Output the (x, y) coordinate of the center of the cell containing the given text.  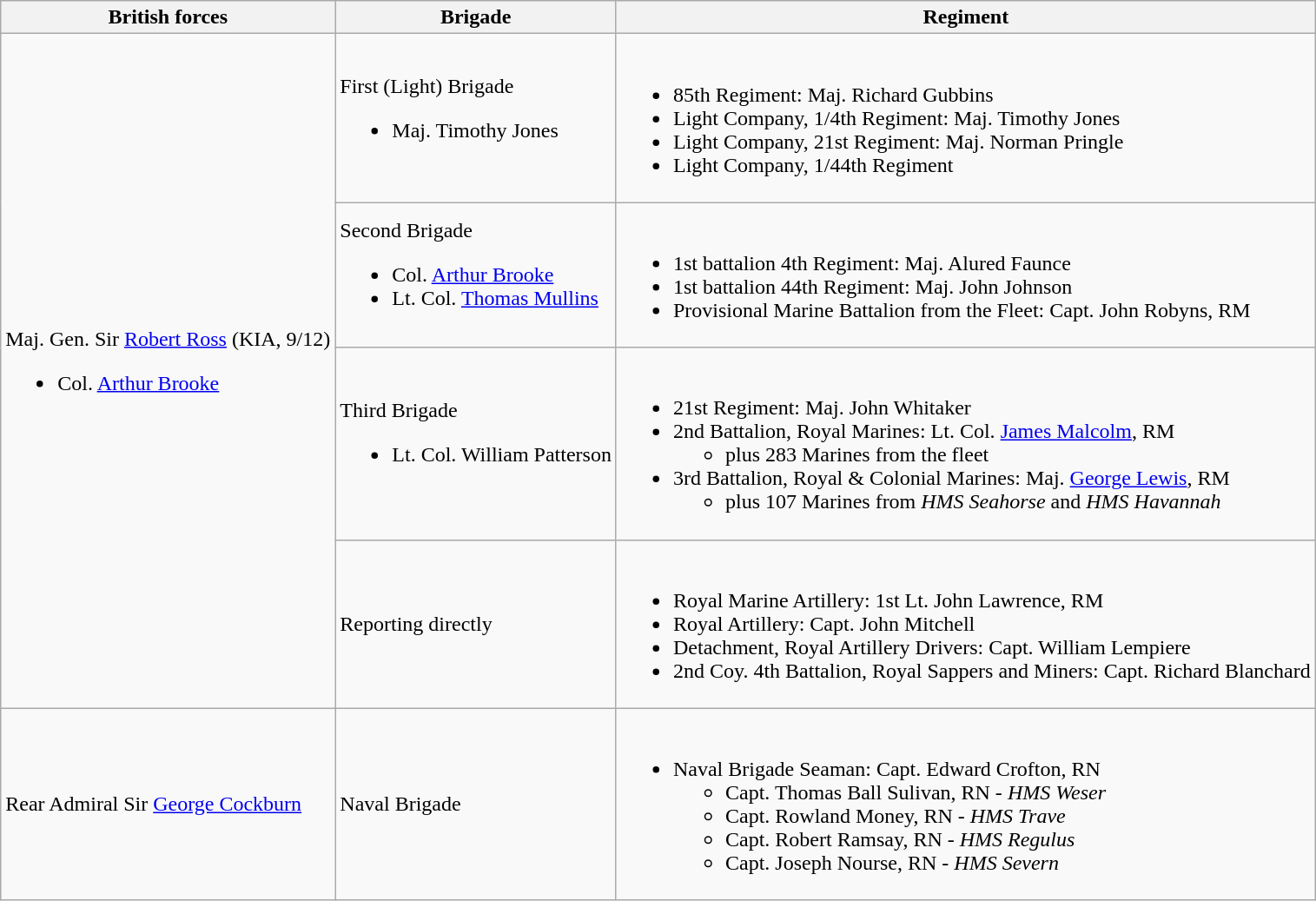
Third BrigadeLt. Col. William Patterson (476, 443)
Regiment (966, 17)
Brigade (476, 17)
First (Light) BrigadeMaj. Timothy Jones (476, 118)
Rear Admiral Sir George Cockburn (169, 805)
Maj. Gen. Sir Robert Ross (KIA, 9/12)Col. Arthur Brooke (169, 371)
Second BrigadeCol. Arthur BrookeLt. Col. Thomas Mullins (476, 275)
Reporting directly (476, 624)
British forces (169, 17)
Naval Brigade (476, 805)
